Determine the [X, Y] coordinate at the center of the cell enclosing the given text.  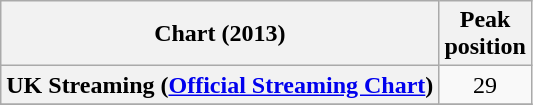
UK Streaming (Official Streaming Chart) [220, 85]
Chart (2013) [220, 34]
Peakposition [485, 34]
29 [485, 85]
